Provide the [X, Y] coordinate of the cell's center where the given text is located.  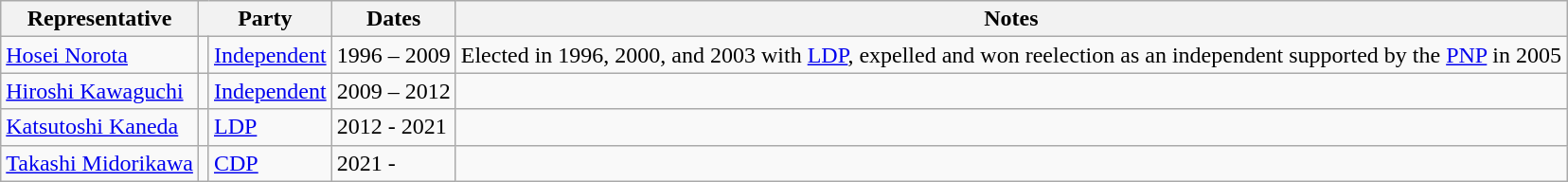
Party [265, 19]
Hosei Norota [100, 55]
Katsutoshi Kaneda [100, 127]
1996 – 2009 [394, 55]
2009 – 2012 [394, 91]
2021 - [394, 163]
Takashi Midorikawa [100, 163]
CDP [270, 163]
Notes [1011, 19]
Dates [394, 19]
Hiroshi Kawaguchi [100, 91]
2012 - 2021 [394, 127]
Representative [100, 19]
Elected in 1996, 2000, and 2003 with LDP, expelled and won reelection as an independent supported by the PNP in 2005 [1011, 55]
LDP [270, 127]
